Provide the (x, y) coordinate of the cell's center where the given text is located.  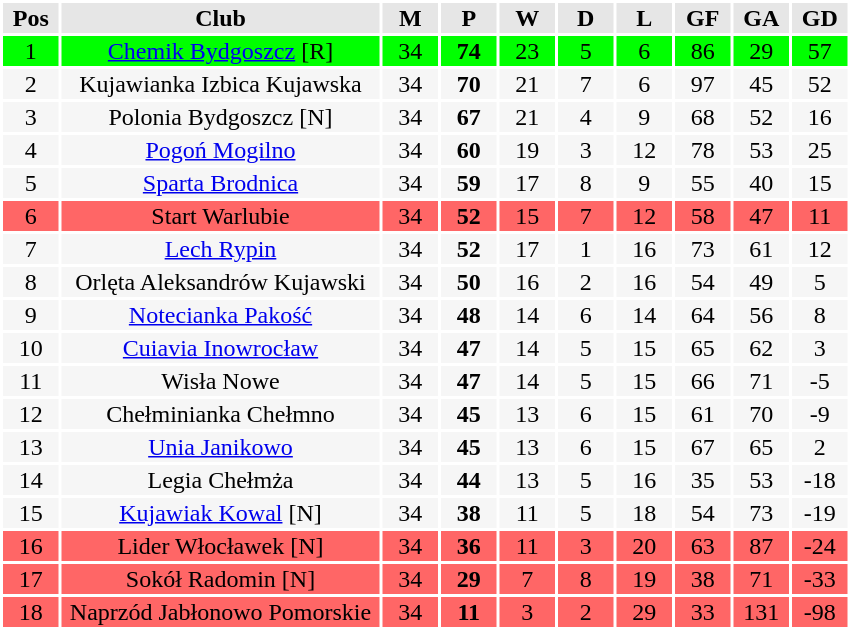
131 (762, 612)
62 (762, 348)
60 (469, 150)
57 (820, 51)
Pos (31, 18)
-98 (820, 612)
W (528, 18)
48 (469, 315)
64 (703, 315)
78 (703, 150)
50 (469, 282)
L (644, 18)
20 (644, 546)
Sparta Brodnica (221, 183)
-33 (820, 579)
Lech Rypin (221, 249)
Pogoń Mogilno (221, 150)
Orlęta Aleksandrów Kujawski (221, 282)
-24 (820, 546)
Kujawianka Izbica Kujawska (221, 84)
GF (703, 18)
59 (469, 183)
P (469, 18)
Notecianka Pakość (221, 315)
Legia Chełmża (221, 480)
44 (469, 480)
Kujawiak Kowal [N] (221, 513)
-18 (820, 480)
Naprzód Jabłonowo Pomorskie (221, 612)
Chełminianka Chełmno (221, 414)
87 (762, 546)
Chemik Bydgoszcz [R] (221, 51)
10 (31, 348)
Wisła Nowe (221, 381)
36 (469, 546)
23 (528, 51)
97 (703, 84)
D (586, 18)
Polonia Bydgoszcz [N] (221, 117)
Sokół Radomin [N] (221, 579)
25 (820, 150)
-19 (820, 513)
-9 (820, 414)
74 (469, 51)
55 (703, 183)
GA (762, 18)
56 (762, 315)
86 (703, 51)
68 (703, 117)
M (410, 18)
Club (221, 18)
49 (762, 282)
33 (703, 612)
63 (703, 546)
Lider Włocławek [N] (221, 546)
58 (703, 216)
Unia Janikowo (221, 447)
Cuiavia Inowrocław (221, 348)
GD (820, 18)
66 (703, 381)
40 (762, 183)
-5 (820, 381)
Start Warlubie (221, 216)
35 (703, 480)
